Locate the cell with the specified text and output its (x, y) center coordinate. 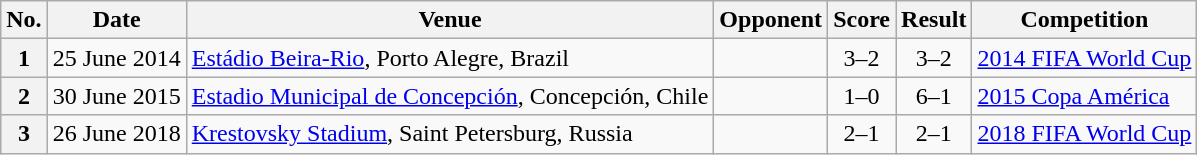
Estádio Beira-Rio, Porto Alegre, Brazil (450, 58)
26 June 2018 (116, 134)
1 (24, 58)
6–1 (934, 96)
Venue (450, 20)
Result (934, 20)
30 June 2015 (116, 96)
25 June 2014 (116, 58)
2014 FIFA World Cup (1084, 58)
Competition (1084, 20)
2015 Copa América (1084, 96)
Estadio Municipal de Concepción, Concepción, Chile (450, 96)
Score (862, 20)
No. (24, 20)
Date (116, 20)
Opponent (771, 20)
2 (24, 96)
3 (24, 134)
2018 FIFA World Cup (1084, 134)
Krestovsky Stadium, Saint Petersburg, Russia (450, 134)
1–0 (862, 96)
